Scan for the cell matching the given text and deliver its (x, y) coordinate at center. 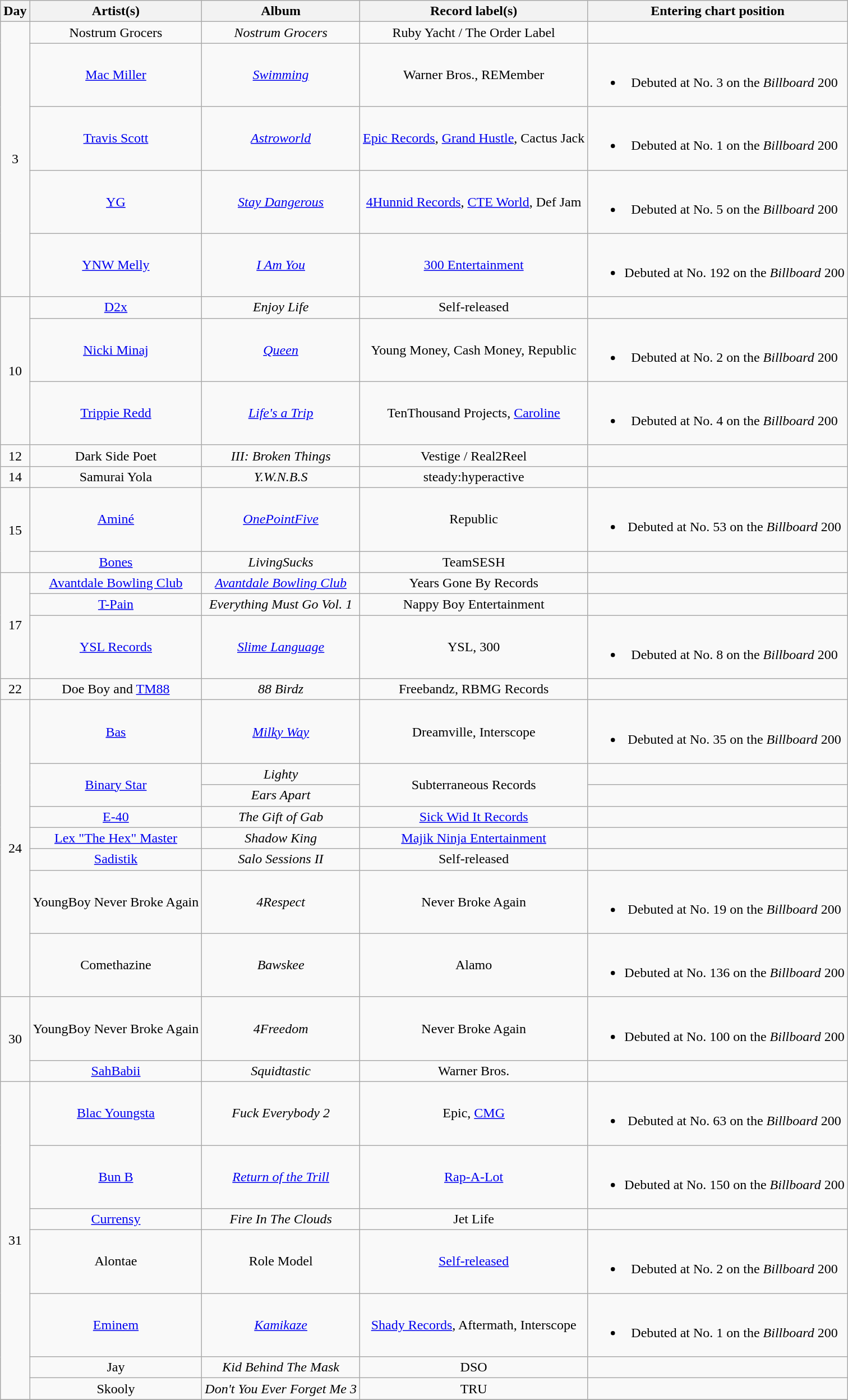
Bas (116, 731)
OnePointFive (281, 519)
Binary Star (116, 785)
Vestige / Real2Reel (473, 455)
24 (15, 849)
I Am You (281, 265)
TeamSESH (473, 561)
Eminem (116, 1325)
10 (15, 371)
DSO (473, 1367)
Fuck Everybody 2 (281, 1113)
Warner Bros. (473, 1071)
12 (15, 455)
Artist(s) (116, 11)
Aminé (116, 519)
Entering chart position (718, 11)
Lex "The Hex" Master (116, 838)
300 Entertainment (473, 265)
Young Money, Cash Money, Republic (473, 350)
Shadow King (281, 838)
TRU (473, 1389)
Debuted at No. 150 on the Billboard 200 (718, 1177)
Queen (281, 350)
TenThousand Projects, Caroline (473, 413)
Salo Sessions II (281, 859)
D2x (116, 307)
Debuted at No. 8 on the Billboard 200 (718, 647)
T-Pain (116, 605)
30 (15, 1039)
Skooly (116, 1389)
Nappy Boy Entertainment (473, 605)
Bones (116, 561)
Debuted at No. 4 on the Billboard 200 (718, 413)
Subterraneous Records (473, 785)
Stay Dangerous (281, 202)
YSL, 300 (473, 647)
Return of the Trill (281, 1177)
Debuted at No. 100 on the Billboard 200 (718, 1029)
Debuted at No. 136 on the Billboard 200 (718, 965)
4Freedom (281, 1029)
31 (15, 1240)
Dark Side Poet (116, 455)
Swimming (281, 75)
Debuted at No. 5 on the Billboard 200 (718, 202)
3 (15, 159)
Record label(s) (473, 11)
Jay (116, 1367)
Currensy (116, 1219)
Majik Ninja Entertainment (473, 838)
Kid Behind The Mask (281, 1367)
Day (15, 11)
Alontae (116, 1262)
Kamikaze (281, 1325)
Trippie Redd (116, 413)
Republic (473, 519)
17 (15, 626)
Don't You Ever Forget Me 3 (281, 1389)
22 (15, 689)
Album (281, 11)
Doe Boy and TM88 (116, 689)
Astroworld (281, 138)
14 (15, 477)
Squidtastic (281, 1071)
Milky Way (281, 731)
Lighty (281, 774)
Life's a Trip (281, 413)
Debuted at No. 35 on the Billboard 200 (718, 731)
Freebandz, RBMG Records (473, 689)
The Gift of Gab (281, 817)
4Hunnid Records, CTE World, Def Jam (473, 202)
Slime Language (281, 647)
Y.W.N.B.S (281, 477)
Alamo (473, 965)
Shady Records, Aftermath, Interscope (473, 1325)
Sick Wid It Records (473, 817)
Enjoy Life (281, 307)
Bun B (116, 1177)
88 Birdz (281, 689)
Ruby Yacht / The Order Label (473, 33)
15 (15, 529)
Mac Miller (116, 75)
Nicki Minaj (116, 350)
E-40 (116, 817)
Bawskee (281, 965)
Debuted at No. 3 on the Billboard 200 (718, 75)
Warner Bros., REMember (473, 75)
Rap-A-Lot (473, 1177)
Epic Records, Grand Hustle, Cactus Jack (473, 138)
Years Gone By Records (473, 583)
YG (116, 202)
Everything Must Go Vol. 1 (281, 605)
Dreamville, Interscope (473, 731)
4Respect (281, 902)
Debuted at No. 63 on the Billboard 200 (718, 1113)
Fire In The Clouds (281, 1219)
SahBabii (116, 1071)
YNW Melly (116, 265)
Debuted at No. 192 on the Billboard 200 (718, 265)
Samurai Yola (116, 477)
steady:hyperactive (473, 477)
III: Broken Things (281, 455)
Epic, CMG (473, 1113)
Ears Apart (281, 795)
LivingSucks (281, 561)
Travis Scott (116, 138)
YSL Records (116, 647)
Debuted at No. 53 on the Billboard 200 (718, 519)
Role Model (281, 1262)
Blac Youngsta (116, 1113)
Comethazine (116, 965)
Debuted at No. 19 on the Billboard 200 (718, 902)
Jet Life (473, 1219)
Sadistik (116, 859)
